Determine the [X, Y] coordinate at the center of the cell enclosing the given text.  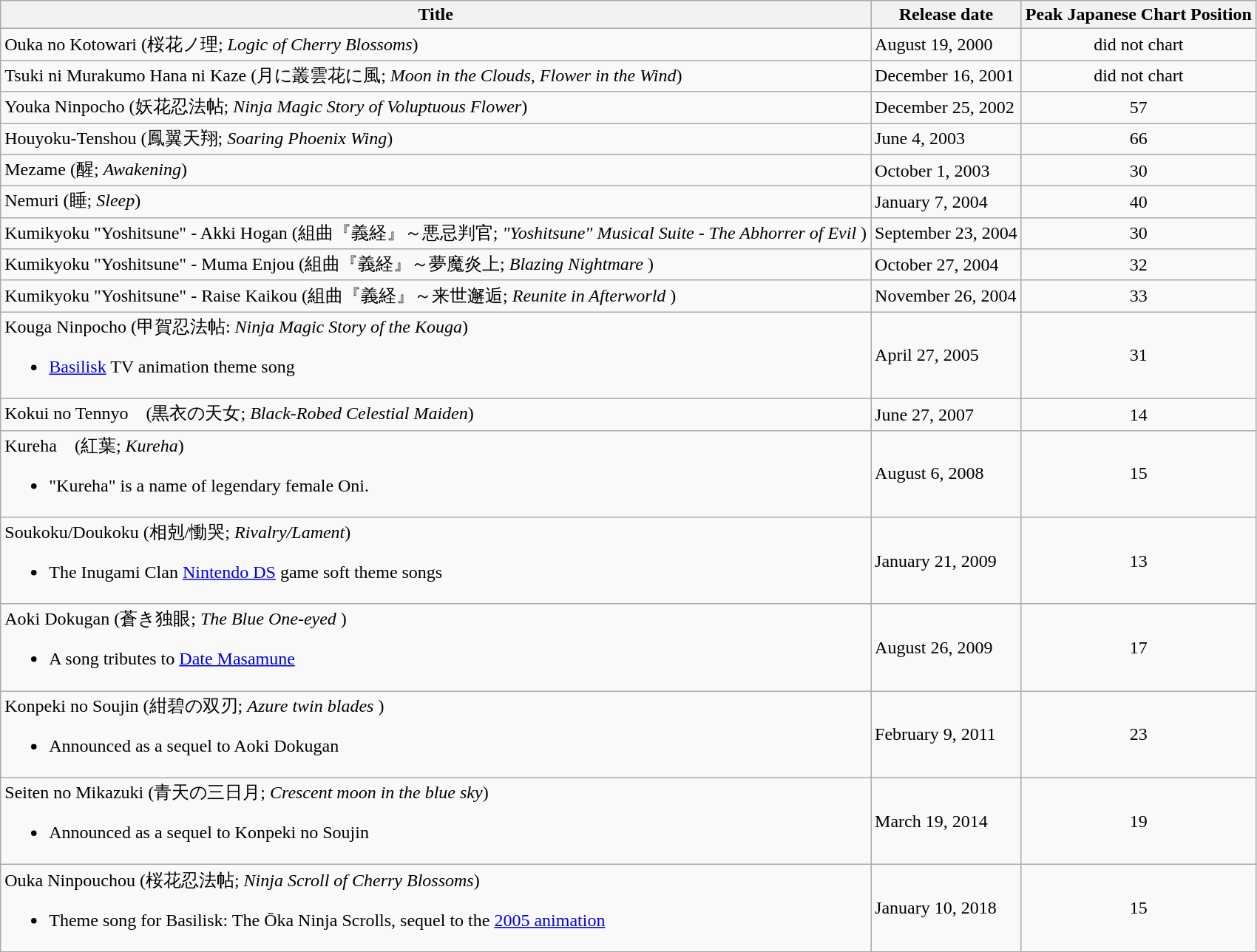
14 [1139, 414]
Kumikyoku "Yoshitsune" - Muma Enjou (組曲『義経』～夢魔炎上; Blazing Nightmare ) [436, 265]
31 [1139, 356]
December 25, 2002 [946, 108]
66 [1139, 139]
Seiten no Mikazuki (青天の三日月; Crescent moon in the blue sky)Announced as a sequel to Konpeki no Soujin [436, 821]
Title [436, 15]
32 [1139, 265]
13 [1139, 561]
August 6, 2008 [946, 474]
March 19, 2014 [946, 821]
Ouka Ninpouchou (桜花忍法帖; Ninja Scroll of Cherry Blossoms)Theme song for Basilisk: The Ōka Ninja Scrolls, sequel to the 2005 animation [436, 908]
October 1, 2003 [946, 170]
Kureha (紅葉; Kureha)"Kureha" is a name of legendary female Oni. [436, 474]
Aoki Dokugan (蒼き独眼; The Blue One-eyed )A song tributes to Date Masamune [436, 647]
Kumikyoku "Yoshitsune" - Raise Kaikou (組曲『義経』～来世邂逅; Reunite in Afterworld ) [436, 296]
Soukoku/Doukoku (相剋/慟哭; Rivalry/Lament)The Inugami Clan Nintendo DS game soft theme songs [436, 561]
June 4, 2003 [946, 139]
Release date [946, 15]
January 10, 2018 [946, 908]
Ouka no Kotowari (桜花ノ理; Logic of Cherry Blossoms) [436, 44]
57 [1139, 108]
September 23, 2004 [946, 234]
August 19, 2000 [946, 44]
Kokui no Tennyo (黒衣の天女; Black-Robed Celestial Maiden) [436, 414]
33 [1139, 296]
17 [1139, 647]
February 9, 2011 [946, 735]
October 27, 2004 [946, 265]
January 21, 2009 [946, 561]
Mezame (醒; Awakening) [436, 170]
Konpeki no Soujin (紺碧の双刃; Azure twin blades )Announced as a sequel to Aoki Dokugan [436, 735]
January 7, 2004 [946, 203]
June 27, 2007 [946, 414]
Houyoku-Tenshou (鳳翼天翔; Soaring Phoenix Wing) [436, 139]
19 [1139, 821]
Kumikyoku "Yoshitsune" - Akki Hogan (組曲『義経』～悪忌判官; "Yoshitsune" Musical Suite - The Abhorrer of Evil ) [436, 234]
Tsuki ni Murakumo Hana ni Kaze (月に叢雲花に風; Moon in the Clouds, Flower in the Wind) [436, 75]
Nemuri (睡; Sleep) [436, 203]
Kouga Ninpocho (甲賀忍法帖: Ninja Magic Story of the Kouga)Basilisk TV animation theme song [436, 356]
November 26, 2004 [946, 296]
Peak Japanese Chart Position [1139, 15]
Youka Ninpocho (妖花忍法帖; Ninja Magic Story of Voluptuous Flower) [436, 108]
40 [1139, 203]
August 26, 2009 [946, 647]
23 [1139, 735]
April 27, 2005 [946, 356]
December 16, 2001 [946, 75]
